Provide the [X, Y] coordinate of the cell's center where the given text is located.  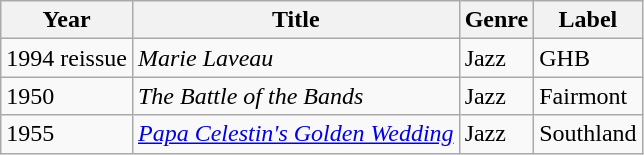
Year [67, 20]
Title [296, 20]
Genre [496, 20]
1955 [67, 134]
Fairmont [588, 96]
Marie Laveau [296, 58]
Label [588, 20]
Papa Celestin's Golden Wedding [296, 134]
1994 reissue [67, 58]
Southland [588, 134]
GHB [588, 58]
1950 [67, 96]
The Battle of the Bands [296, 96]
